Capture the cell that displays the provided text and extract its [x, y] central coordinate. 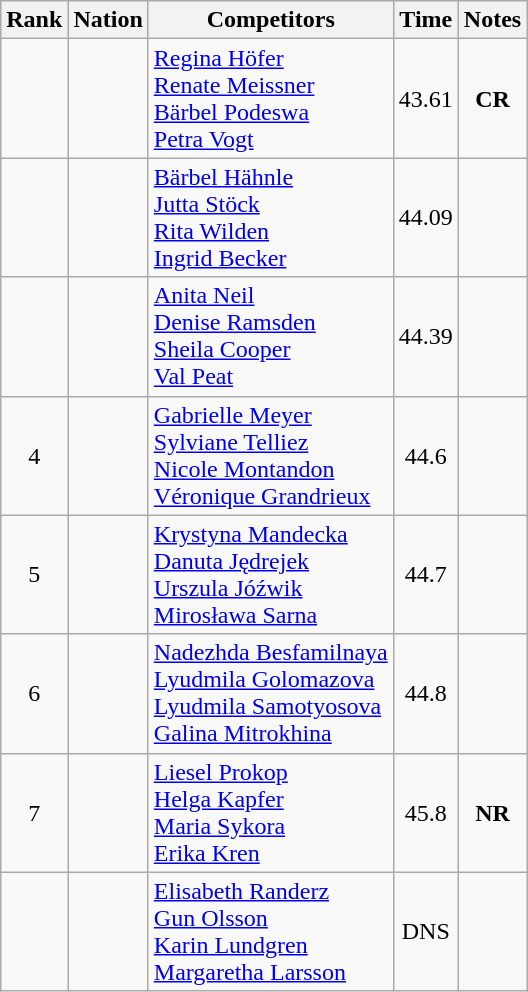
44.6 [426, 456]
44.8 [426, 694]
Anita NeilDenise RamsdenSheila CooperVal Peat [270, 336]
CR [492, 98]
Liesel ProkopHelga KapferMaria SykoraErika Kren [270, 812]
DNS [426, 932]
NR [492, 812]
44.09 [426, 218]
Competitors [270, 20]
Rank [34, 20]
45.8 [426, 812]
Gabrielle MeyerSylviane TelliezNicole MontandonVéronique Grandrieux [270, 456]
4 [34, 456]
43.61 [426, 98]
Regina HöferRenate MeissnerBärbel PodeswaPetra Vogt [270, 98]
Bärbel HähnleJutta StöckRita WildenIngrid Becker [270, 218]
Nation [108, 20]
Time [426, 20]
6 [34, 694]
Nadezhda BesfamilnayaLyudmila GolomazovaLyudmila SamotyosovaGalina Mitrokhina [270, 694]
5 [34, 574]
44.39 [426, 336]
44.7 [426, 574]
Krystyna MandeckaDanuta JędrejekUrszula JóźwikMirosława Sarna [270, 574]
7 [34, 812]
Elisabeth RanderzGun OlssonKarin LundgrenMargaretha Larsson [270, 932]
Notes [492, 20]
